Output the (x, y) coordinate of the center of the cell containing the given text.  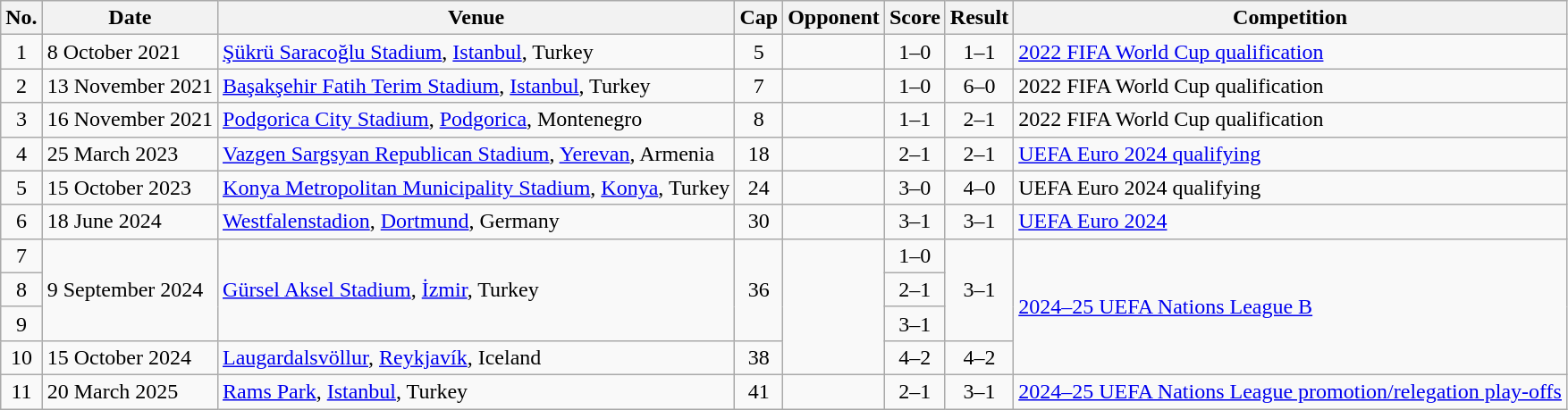
3–0 (915, 188)
15 October 2023 (130, 188)
13 November 2021 (130, 86)
38 (759, 357)
11 (21, 391)
Westfalenstadion, Dortmund, Germany (476, 222)
Şükrü Saracoğlu Stadium, Istanbul, Turkey (476, 52)
Başakşehir Fatih Terim Stadium, Istanbul, Turkey (476, 86)
4 (21, 154)
25 March 2023 (130, 154)
Competition (1291, 18)
Result (979, 18)
15 October 2024 (130, 357)
10 (21, 357)
Laugardalsvöllur, Reykjavík, Iceland (476, 357)
Podgorica City Stadium, Podgorica, Montenegro (476, 120)
UEFA Euro 2024 (1291, 222)
No. (21, 18)
6–0 (979, 86)
2 (21, 86)
Gürsel Aksel Stadium, İzmir, Turkey (476, 289)
2024–25 UEFA Nations League promotion/relegation play-offs (1291, 391)
Venue (476, 18)
20 March 2025 (130, 391)
Rams Park, Istanbul, Turkey (476, 391)
30 (759, 222)
4–0 (979, 188)
16 November 2021 (130, 120)
41 (759, 391)
1 (21, 52)
9 (21, 323)
6 (21, 222)
36 (759, 289)
2024–25 UEFA Nations League B (1291, 306)
9 September 2024 (130, 289)
Cap (759, 18)
Opponent (834, 18)
Date (130, 18)
8 October 2021 (130, 52)
18 (759, 154)
Score (915, 18)
24 (759, 188)
18 June 2024 (130, 222)
Vazgen Sargsyan Republican Stadium, Yerevan, Armenia (476, 154)
3 (21, 120)
Konya Metropolitan Municipality Stadium, Konya, Turkey (476, 188)
